Return the [X, Y] coordinate for the center point of the cell that contains the specified text.  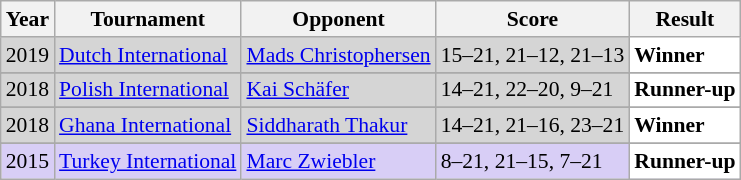
Tournament [148, 19]
Year [28, 19]
2019 [28, 55]
Mads Christophersen [338, 55]
2015 [28, 162]
Turkey International [148, 162]
14–21, 22–20, 9–21 [533, 90]
Dutch International [148, 55]
Ghana International [148, 126]
Score [533, 19]
8–21, 21–15, 7–21 [533, 162]
15–21, 21–12, 21–13 [533, 55]
Result [684, 19]
Siddharath Thakur [338, 126]
Polish International [148, 90]
Marc Zwiebler [338, 162]
Opponent [338, 19]
14–21, 21–16, 23–21 [533, 126]
Kai Schäfer [338, 90]
